Extract the [X, Y] coordinate from the center of the cell holding the provided text.  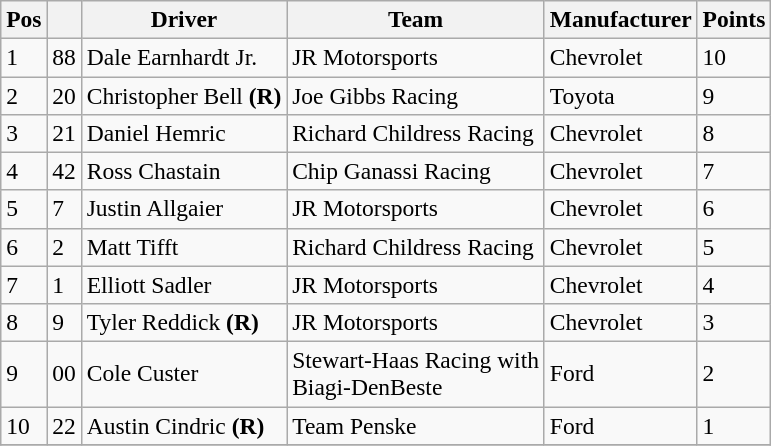
Points [734, 19]
Stewart-Haas Racing with Biagi-DenBeste [416, 374]
Dale Earnhardt Jr. [184, 57]
22 [64, 425]
Team Penske [416, 425]
Joe Gibbs Racing [416, 95]
Ross Chastain [184, 171]
Justin Allgaier [184, 209]
Austin Cindric (R) [184, 425]
88 [64, 57]
42 [64, 171]
Driver [184, 19]
Matt Tifft [184, 247]
Tyler Reddick (R) [184, 322]
20 [64, 95]
Cole Custer [184, 374]
Team [416, 19]
21 [64, 133]
Pos [24, 19]
Elliott Sadler [184, 285]
Manufacturer [620, 19]
Toyota [620, 95]
00 [64, 374]
Christopher Bell (R) [184, 95]
Daniel Hemric [184, 133]
Chip Ganassi Racing [416, 171]
